Scan for the cell matching the given text and deliver its [x, y] coordinate at center. 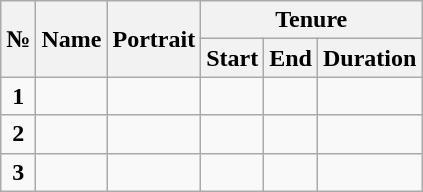
Duration [369, 58]
1 [18, 96]
Portrait [154, 39]
Start [232, 58]
№ [18, 39]
2 [18, 134]
End [291, 58]
3 [18, 172]
Name [72, 39]
Tenure [312, 20]
